Pinpoint the cell where the given text exists, returning its [x, y] midpoint coordinate. 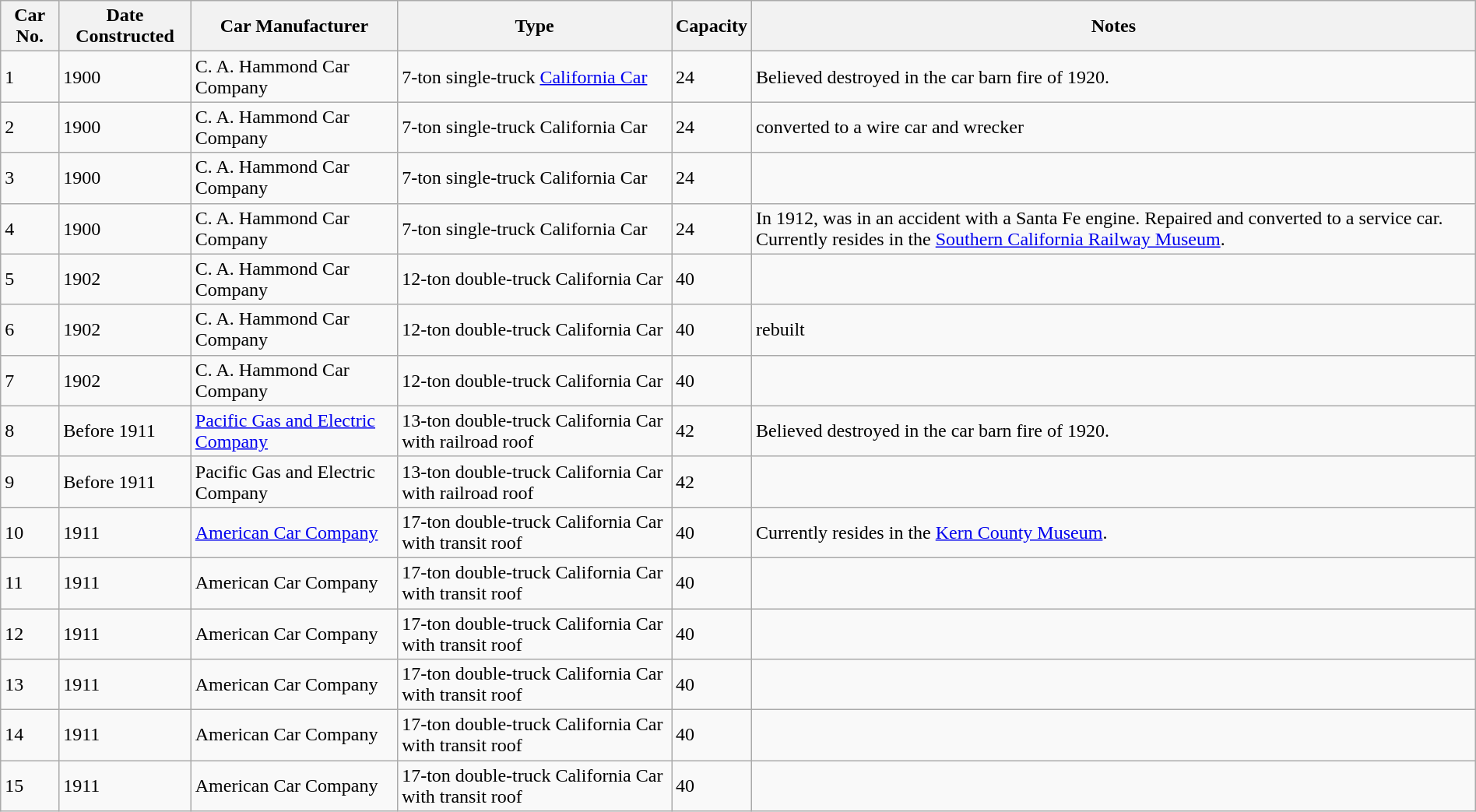
Notes [1114, 26]
Car Manufacturer [294, 26]
9 [30, 481]
1 [30, 76]
Capacity [712, 26]
Currently resides in the Kern County Museum. [1114, 533]
12 [30, 634]
Type [535, 26]
rebuilt [1114, 330]
Date Constructed [125, 26]
2 [30, 128]
10 [30, 533]
15 [30, 786]
11 [30, 582]
8 [30, 431]
13 [30, 685]
6 [30, 330]
7 [30, 380]
3 [30, 178]
5 [30, 279]
4 [30, 229]
Car No. [30, 26]
converted to a wire car and wrecker [1114, 128]
14 [30, 735]
